Identify which cell holds the provided text, then report its (X, Y) central coordinate. 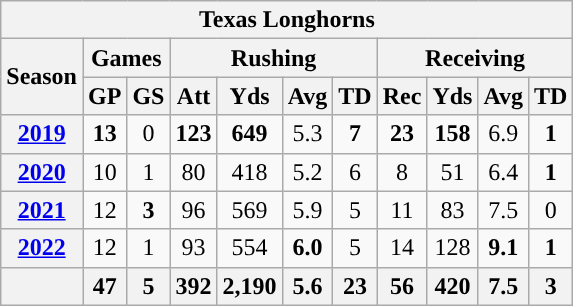
96 (194, 210)
7 (355, 134)
9.1 (504, 248)
569 (250, 210)
Att (194, 96)
123 (194, 134)
6.0 (308, 248)
5.9 (308, 210)
10 (104, 172)
418 (250, 172)
6.4 (504, 172)
8 (402, 172)
Texas Longhorns (287, 20)
392 (194, 286)
Games (126, 58)
14 (402, 248)
Rushing (274, 58)
Season (42, 77)
5.2 (308, 172)
83 (452, 210)
5.6 (308, 286)
128 (452, 248)
2,190 (250, 286)
GS (148, 96)
GP (104, 96)
2021 (42, 210)
2022 (42, 248)
93 (194, 248)
5.3 (308, 134)
47 (104, 286)
2019 (42, 134)
6 (355, 172)
158 (452, 134)
420 (452, 286)
13 (104, 134)
Rec (402, 96)
6.9 (504, 134)
Receiving (475, 58)
80 (194, 172)
554 (250, 248)
11 (402, 210)
56 (402, 286)
51 (452, 172)
2020 (42, 172)
649 (250, 134)
